Provide the (X, Y) coordinate of the cell's center where the given text is located.  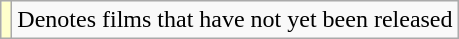
Denotes films that have not yet been released (235, 20)
